Find where the given text appears and provide that cell's center as (X, Y) coordinate. 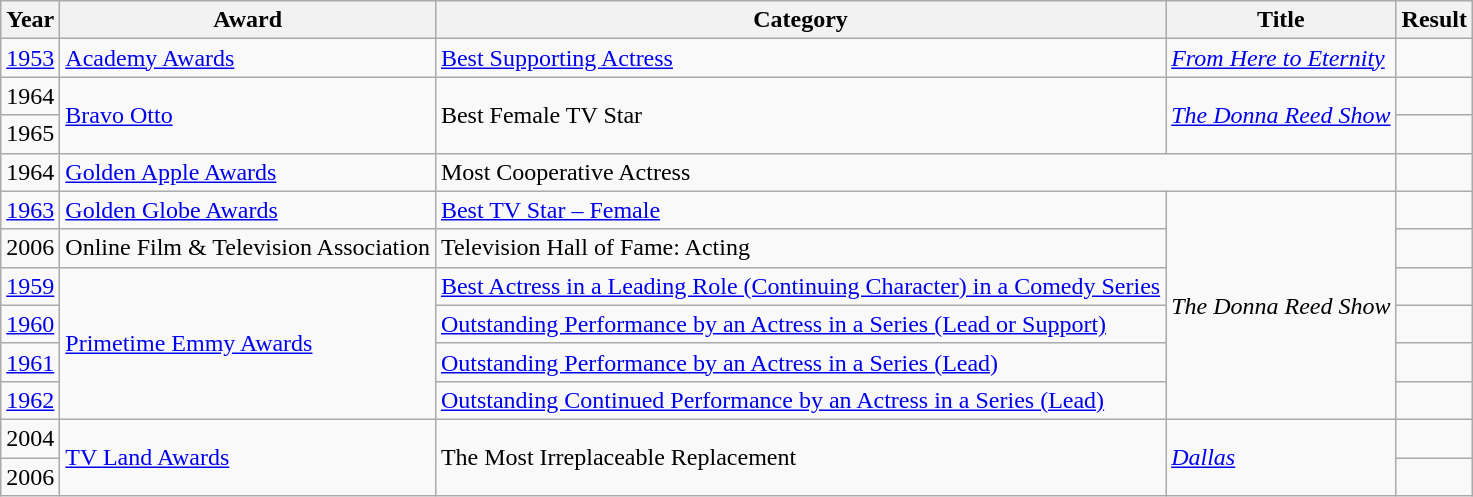
Online Film & Television Association (248, 248)
Best TV Star – Female (800, 210)
Best Supporting Actress (800, 58)
1959 (30, 286)
Year (30, 20)
1961 (30, 362)
The Most Irreplaceable Replacement (800, 457)
Golden Apple Awards (248, 172)
1965 (30, 134)
Outstanding Continued Performance by an Actress in a Series (Lead) (800, 400)
Golden Globe Awards (248, 210)
Best Female TV Star (800, 115)
Result (1434, 20)
Best Actress in a Leading Role (Continuing Character) in a Comedy Series (800, 286)
1953 (30, 58)
Most Cooperative Actress (916, 172)
Outstanding Performance by an Actress in a Series (Lead or Support) (800, 324)
Category (800, 20)
Dallas (1281, 457)
Television Hall of Fame: Acting (800, 248)
Title (1281, 20)
Outstanding Performance by an Actress in a Series (Lead) (800, 362)
Primetime Emmy Awards (248, 343)
1960 (30, 324)
Award (248, 20)
1963 (30, 210)
1962 (30, 400)
TV Land Awards (248, 457)
Bravo Otto (248, 115)
From Here to Eternity (1281, 58)
2004 (30, 438)
Academy Awards (248, 58)
